Provide the [x, y] coordinate of the cell's center where the given text is located.  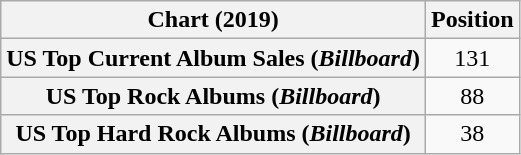
Chart (2019) [214, 20]
US Top Rock Albums (Billboard) [214, 96]
88 [472, 96]
Position [472, 20]
US Top Hard Rock Albums (Billboard) [214, 134]
131 [472, 58]
US Top Current Album Sales (Billboard) [214, 58]
38 [472, 134]
